For the text-containing cell, return its midpoint in (X, Y) coordinate format. 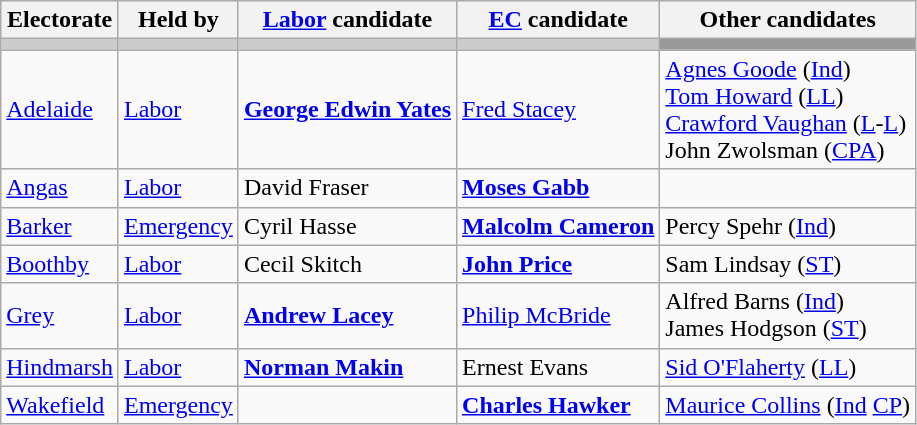
Fred Stacey (558, 110)
Wakefield (60, 405)
Norman Makin (347, 367)
Ernest Evans (558, 367)
Electorate (60, 20)
Labor candidate (347, 20)
Cecil Skitch (347, 264)
Adelaide (60, 110)
John Price (558, 264)
Cyril Hasse (347, 226)
Philip McBride (558, 316)
Malcolm Cameron (558, 226)
George Edwin Yates (347, 110)
Held by (178, 20)
Alfred Barns (Ind)James Hodgson (ST) (788, 316)
Angas (60, 188)
Boothby (60, 264)
Other candidates (788, 20)
Moses Gabb (558, 188)
Barker (60, 226)
Sid O'Flaherty (LL) (788, 367)
Sam Lindsay (ST) (788, 264)
Grey (60, 316)
Charles Hawker (558, 405)
Maurice Collins (Ind CP) (788, 405)
Percy Spehr (Ind) (788, 226)
Hindmarsh (60, 367)
EC candidate (558, 20)
Agnes Goode (Ind)Tom Howard (LL)Crawford Vaughan (L-L)John Zwolsman (CPA) (788, 110)
David Fraser (347, 188)
Andrew Lacey (347, 316)
